Pinpoint the cell where the given text exists, returning its [X, Y] midpoint coordinate. 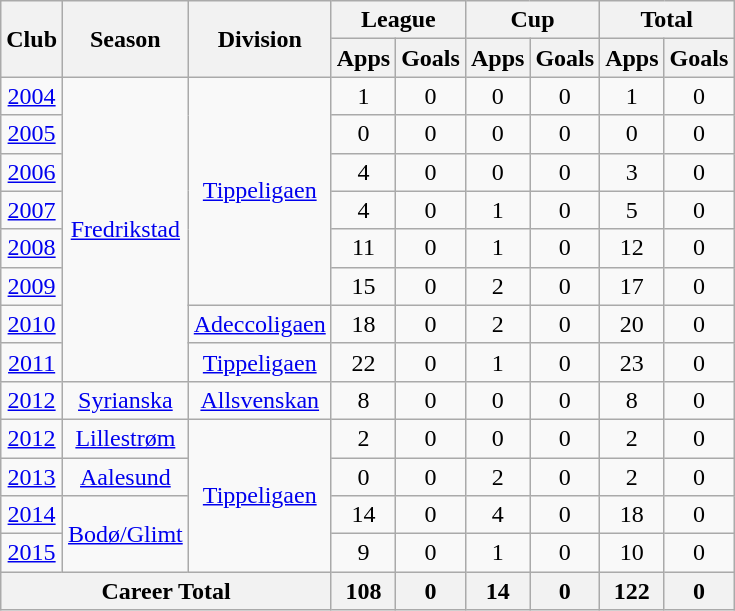
Syrianska [126, 400]
Total [667, 20]
2004 [32, 96]
2011 [32, 362]
Adeccoligaen [260, 324]
2013 [32, 477]
Bodø/Glimt [126, 534]
2009 [32, 286]
2005 [32, 134]
Lillestrøm [126, 438]
5 [632, 210]
3 [632, 172]
2006 [32, 172]
108 [363, 591]
2014 [32, 515]
Season [126, 39]
10 [632, 553]
2008 [32, 248]
122 [632, 591]
Division [260, 39]
Allsvenskan [260, 400]
2015 [32, 553]
9 [363, 553]
20 [632, 324]
12 [632, 248]
15 [363, 286]
23 [632, 362]
2010 [32, 324]
11 [363, 248]
22 [363, 362]
2007 [32, 210]
Club [32, 39]
Cup [532, 20]
Aalesund [126, 477]
League [398, 20]
17 [632, 286]
Fredrikstad [126, 229]
Career Total [166, 591]
